Scan for the cell matching the given text and deliver its (x, y) coordinate at center. 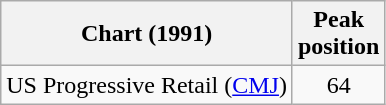
Chart (1991) (147, 34)
Peakposition (338, 34)
64 (338, 85)
US Progressive Retail (CMJ) (147, 85)
